From the cell containing the given text, extract its center point as (X, Y) coordinate. 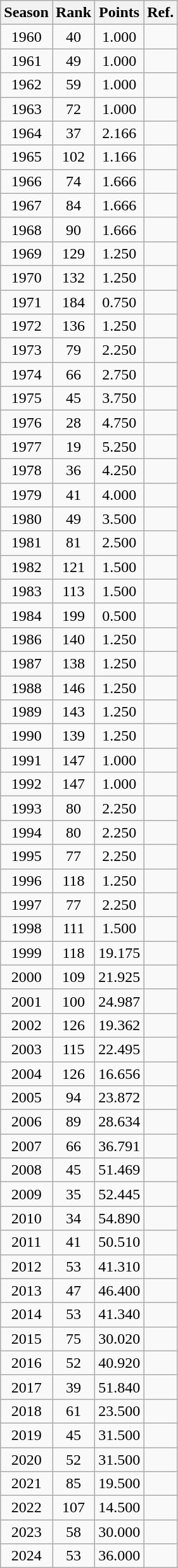
34 (73, 1218)
74 (73, 181)
1989 (27, 712)
79 (73, 350)
1997 (27, 905)
40 (73, 37)
41.340 (119, 1315)
51.469 (119, 1170)
2.750 (119, 374)
1990 (27, 736)
Season (27, 13)
1998 (27, 929)
2016 (27, 1363)
184 (73, 302)
2000 (27, 977)
40.920 (119, 1363)
75 (73, 1339)
2015 (27, 1339)
1973 (27, 350)
21.925 (119, 977)
100 (73, 1001)
2003 (27, 1049)
1967 (27, 205)
1982 (27, 567)
2011 (27, 1242)
136 (73, 326)
1976 (27, 423)
129 (73, 253)
36 (73, 471)
30.020 (119, 1339)
90 (73, 229)
1987 (27, 663)
23.500 (119, 1411)
2001 (27, 1001)
2002 (27, 1025)
1969 (27, 253)
51.840 (119, 1387)
2005 (27, 1098)
Rank (73, 13)
22.495 (119, 1049)
4.750 (119, 423)
2006 (27, 1122)
72 (73, 109)
115 (73, 1049)
2019 (27, 1435)
23.872 (119, 1098)
2014 (27, 1315)
47 (73, 1291)
2024 (27, 1556)
81 (73, 543)
1984 (27, 615)
1974 (27, 374)
138 (73, 663)
1993 (27, 808)
85 (73, 1484)
113 (73, 591)
107 (73, 1508)
1988 (27, 687)
4.250 (119, 471)
2004 (27, 1074)
1983 (27, 591)
146 (73, 687)
1971 (27, 302)
3.500 (119, 519)
2008 (27, 1170)
Ref. (161, 13)
143 (73, 712)
54.890 (119, 1218)
2022 (27, 1508)
36.791 (119, 1146)
24.987 (119, 1001)
2013 (27, 1291)
139 (73, 736)
1966 (27, 181)
28 (73, 423)
1970 (27, 277)
84 (73, 205)
37 (73, 133)
1975 (27, 398)
121 (73, 567)
19.500 (119, 1484)
0.500 (119, 615)
1981 (27, 543)
1965 (27, 157)
2023 (27, 1532)
2021 (27, 1484)
28.634 (119, 1122)
61 (73, 1411)
1979 (27, 495)
50.510 (119, 1242)
1.166 (119, 157)
1964 (27, 133)
0.750 (119, 302)
19 (73, 447)
19.175 (119, 953)
16.656 (119, 1074)
2012 (27, 1266)
1996 (27, 881)
1962 (27, 85)
30.000 (119, 1532)
94 (73, 1098)
199 (73, 615)
89 (73, 1122)
4.000 (119, 495)
140 (73, 639)
1994 (27, 832)
19.362 (119, 1025)
1972 (27, 326)
1977 (27, 447)
109 (73, 977)
39 (73, 1387)
2.500 (119, 543)
1968 (27, 229)
2009 (27, 1194)
2010 (27, 1218)
2007 (27, 1146)
2017 (27, 1387)
2020 (27, 1459)
46.400 (119, 1291)
58 (73, 1532)
1986 (27, 639)
132 (73, 277)
1961 (27, 61)
2.166 (119, 133)
1991 (27, 760)
1978 (27, 471)
5.250 (119, 447)
111 (73, 929)
59 (73, 85)
1995 (27, 857)
1999 (27, 953)
102 (73, 157)
1960 (27, 37)
14.500 (119, 1508)
1992 (27, 784)
Points (119, 13)
52.445 (119, 1194)
1963 (27, 109)
1980 (27, 519)
36.000 (119, 1556)
41.310 (119, 1266)
35 (73, 1194)
3.750 (119, 398)
2018 (27, 1411)
